Search for the cell housing the specified text and yield its (X, Y) center coordinate. 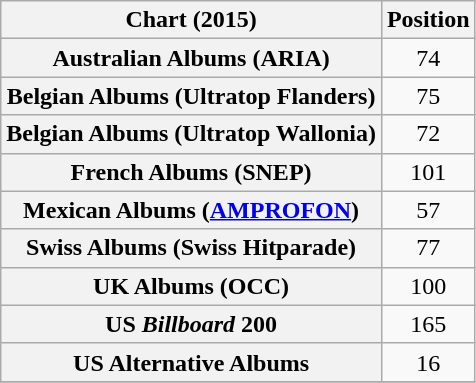
Mexican Albums (AMPROFON) (192, 210)
French Albums (SNEP) (192, 172)
Belgian Albums (Ultratop Wallonia) (192, 134)
Chart (2015) (192, 20)
Position (428, 20)
100 (428, 286)
101 (428, 172)
US Alternative Albums (192, 362)
74 (428, 58)
57 (428, 210)
Belgian Albums (Ultratop Flanders) (192, 96)
77 (428, 248)
75 (428, 96)
UK Albums (OCC) (192, 286)
Australian Albums (ARIA) (192, 58)
US Billboard 200 (192, 324)
16 (428, 362)
Swiss Albums (Swiss Hitparade) (192, 248)
72 (428, 134)
165 (428, 324)
